Locate the cell with the specified text and output its (X, Y) center coordinate. 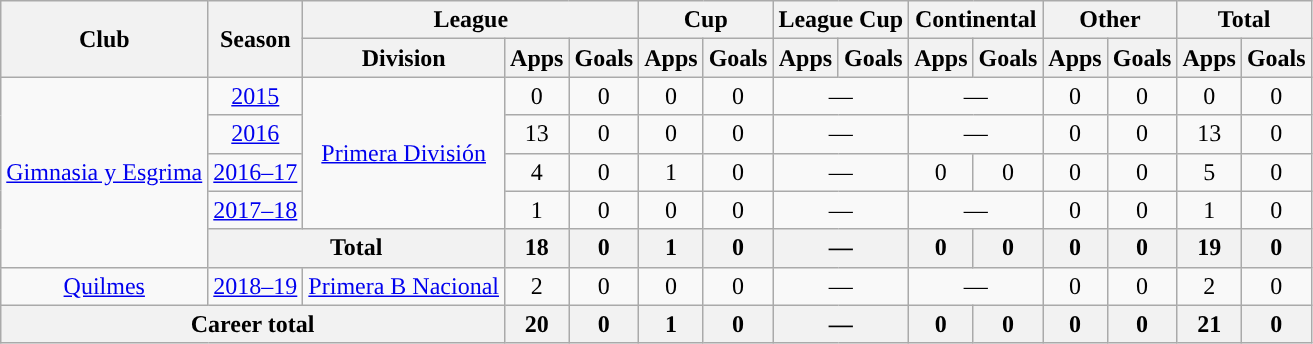
Quilmes (104, 286)
18 (537, 248)
Division (404, 58)
Primera B Nacional (404, 286)
Club (104, 39)
4 (537, 172)
2017–18 (256, 210)
League (471, 20)
5 (1209, 172)
Primera División (404, 153)
Continental (976, 20)
19 (1209, 248)
2016 (256, 134)
Gimnasia y Esgrima (104, 172)
Cup (706, 20)
20 (537, 324)
2015 (256, 96)
21 (1209, 324)
2018–19 (256, 286)
Season (256, 39)
Career total (253, 324)
Other (1110, 20)
2016–17 (256, 172)
League Cup (841, 20)
